Output the [x, y] coordinate of the center of the cell containing the given text.  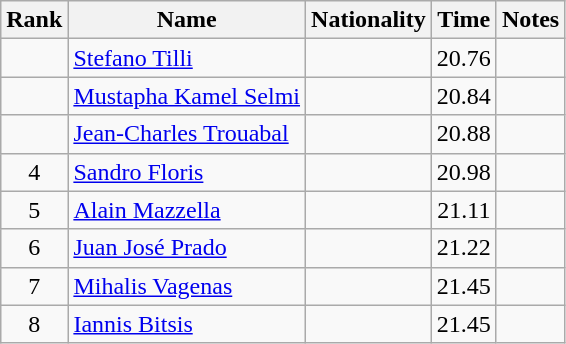
Juan José Prado [187, 248]
Jean-Charles Trouabal [187, 134]
21.11 [464, 210]
20.88 [464, 134]
Name [187, 20]
6 [34, 248]
20.84 [464, 96]
Alain Mazzella [187, 210]
Iannis Bitsis [187, 324]
4 [34, 172]
5 [34, 210]
Mihalis Vagenas [187, 286]
Time [464, 20]
21.22 [464, 248]
8 [34, 324]
Mustapha Kamel Selmi [187, 96]
20.76 [464, 58]
Stefano Tilli [187, 58]
Nationality [369, 20]
Rank [34, 20]
7 [34, 286]
Notes [530, 20]
Sandro Floris [187, 172]
20.98 [464, 172]
